Return [X, Y] of the center of cell containing provided text 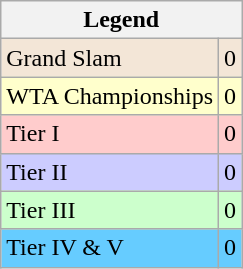
Tier III [110, 210]
Tier II [110, 172]
Grand Slam [110, 58]
WTA Championships [110, 96]
Tier I [110, 134]
Legend [122, 20]
Tier IV & V [110, 248]
